Return the [X, Y] coordinate for the center point of the cell that contains the specified text.  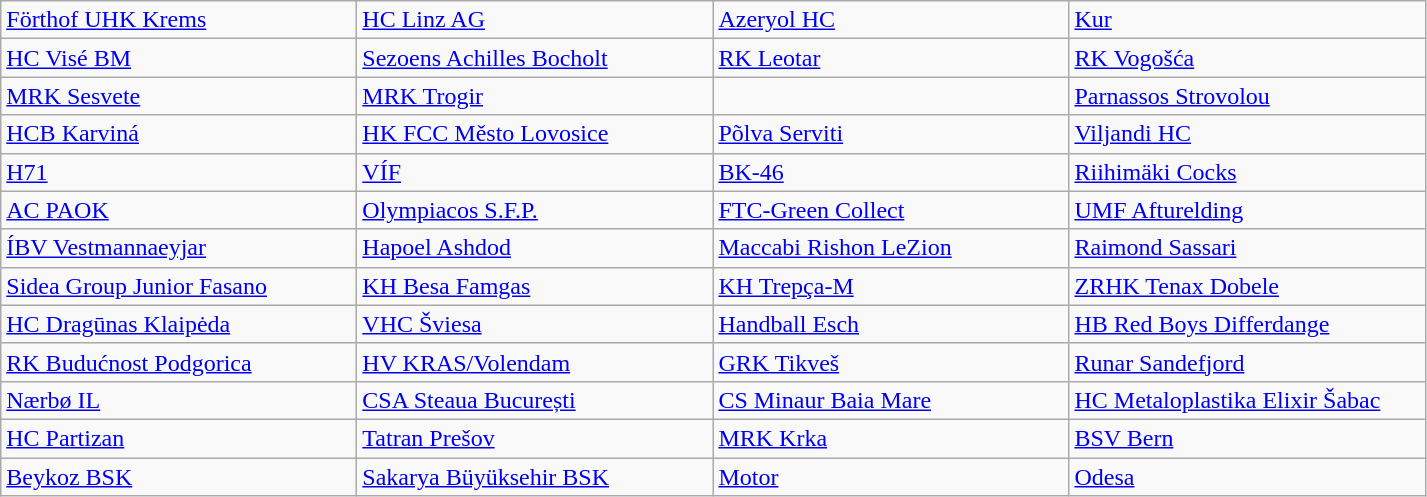
Raimond Sassari [1247, 248]
Põlva Serviti [891, 134]
MRK Krka [891, 438]
VÍF [535, 172]
KH Trepça-M [891, 286]
Parnassos Strovolou [1247, 96]
Kur [1247, 20]
HCB Karviná [179, 134]
Azeryol HC [891, 20]
BK-46 [891, 172]
HC Partizan [179, 438]
Odesa [1247, 477]
Beykoz BSK [179, 477]
GRK Tikveš [891, 362]
CS Minaur Baia Mare [891, 400]
Tatran Prešov [535, 438]
AC PAOK [179, 210]
HC Visé BM [179, 58]
Viljandi HC [1247, 134]
VHC Šviesa [535, 324]
ZRHK Tenax Dobele [1247, 286]
RK Budućnost Podgorica [179, 362]
CSA Steaua București [535, 400]
Runar Sandefjord [1247, 362]
HV KRAS/Volendam [535, 362]
UMF Afturelding [1247, 210]
Sezoens Achilles Bocholt [535, 58]
Sidea Group Junior Fasano [179, 286]
Motor [891, 477]
HC Metaloplastika Elixir Šabac [1247, 400]
BSV Bern [1247, 438]
RK Leotar [891, 58]
Förthof UHK Krems [179, 20]
HC Linz AG [535, 20]
H71 [179, 172]
FTC-Green Collect [891, 210]
MRK Sesvete [179, 96]
KH Besa Famgas [535, 286]
ÍBV Vestmannaeyjar [179, 248]
HC Dragūnas Klaipėda [179, 324]
Sakarya Büyüksehir BSK [535, 477]
Riihimäki Cocks [1247, 172]
Hapoel Ashdod [535, 248]
Nærbø IL [179, 400]
Maccabi Rishon LeZion [891, 248]
HB Red Boys Differdange [1247, 324]
HK FCC Město Lovosice [535, 134]
RK Vogošća [1247, 58]
MRK Trogir [535, 96]
Handball Esch [891, 324]
Olympiacos S.F.P. [535, 210]
